Scan for the cell matching the given text and deliver its [x, y] coordinate at center. 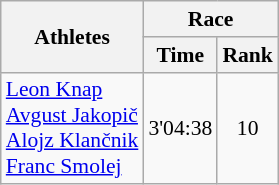
3'04:38 [180, 128]
Race [210, 19]
Time [180, 55]
Athletes [72, 36]
10 [248, 128]
Rank [248, 55]
Leon KnapAvgust JakopičAlojz KlančnikFranc Smolej [72, 128]
